Search for the cell housing the specified text and yield its (X, Y) center coordinate. 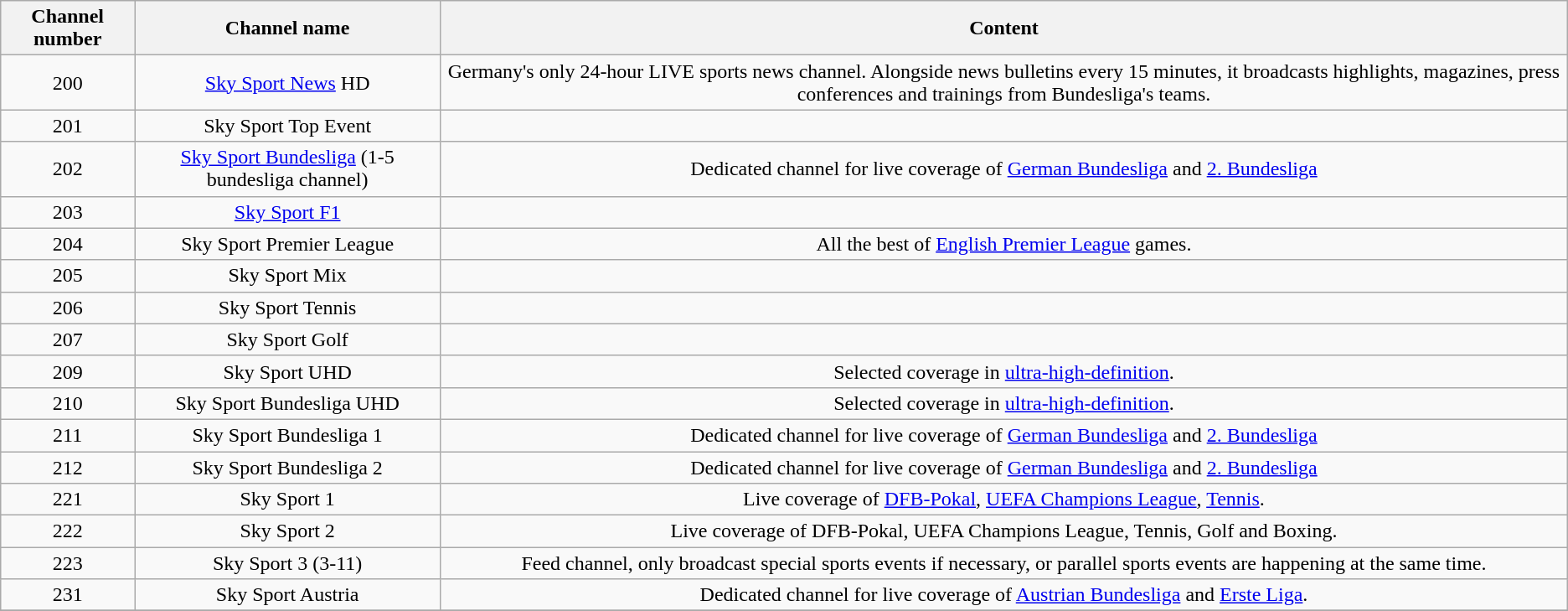
Content (1004, 28)
Channel name (288, 28)
Sky Sport Premier League (288, 244)
Sky Sport F1 (288, 212)
201 (68, 126)
Live coverage of DFB-Pokal, UEFA Champions League, Tennis, Golf and Boxing. (1004, 531)
202 (68, 169)
211 (68, 435)
Sky Sport Top Event (288, 126)
Sky Sport Golf (288, 339)
Channel number (68, 28)
223 (68, 563)
Sky Sport 1 (288, 500)
200 (68, 82)
222 (68, 531)
Sky Sport Mix (288, 276)
206 (68, 308)
205 (68, 276)
Sky Sport Tennis (288, 308)
Sky Sport Austria (288, 595)
Sky Sport Bundesliga 1 (288, 435)
Sky Sport 2 (288, 531)
All the best of English Premier League games. (1004, 244)
231 (68, 595)
Sky Sport Bundesliga (1-5 bundesliga channel) (288, 169)
Live coverage of DFB-Pokal, UEFA Champions League, Tennis. (1004, 500)
Sky Sport 3 (3-11) (288, 563)
212 (68, 467)
Sky Sport Bundesliga 2 (288, 467)
207 (68, 339)
Feed channel, only broadcast special sports events if necessary, or parallel sports events are happening at the same time. (1004, 563)
Dedicated channel for live coverage of Austrian Bundesliga and Erste Liga. (1004, 595)
Sky Sport UHD (288, 371)
203 (68, 212)
204 (68, 244)
210 (68, 403)
Sky Sport News HD (288, 82)
209 (68, 371)
Sky Sport Bundesliga UHD (288, 403)
221 (68, 500)
